Output the [x, y] coordinate of the center of the cell containing the given text.  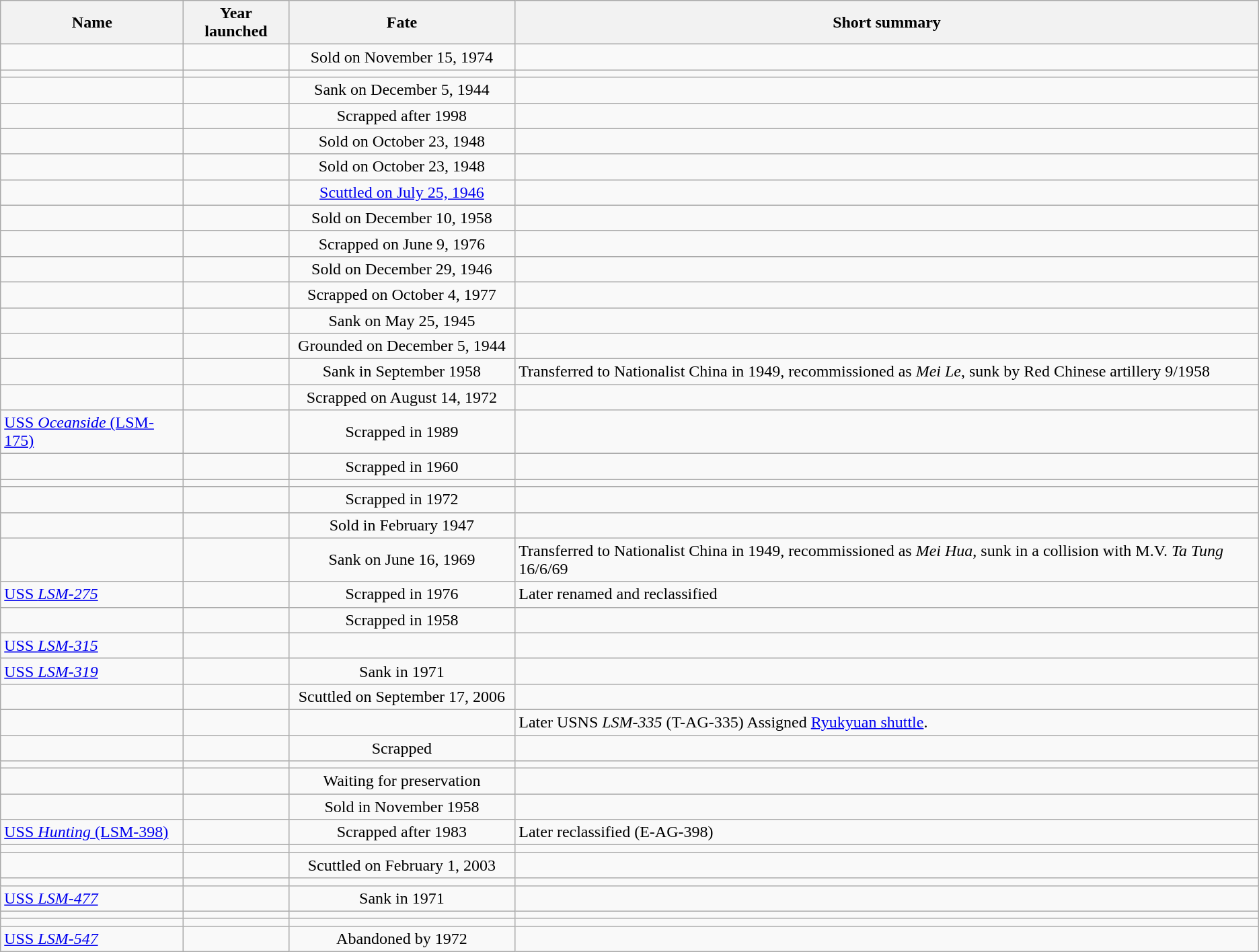
Transferred to Nationalist China in 1949, recommissioned as Mei Le, sunk by Red Chinese artillery 9/1958 [887, 372]
Later renamed and reclassified [887, 594]
USS LSM-275 [92, 594]
Sold on November 15, 1974 [402, 57]
USS LSM-319 [92, 671]
Scuttled on July 25, 1946 [402, 192]
Scuttled on February 1, 2003 [402, 865]
Scrapped in 1976 [402, 594]
Abandoned by 1972 [402, 939]
Sank on June 16, 1969 [402, 559]
Scrapped in 1958 [402, 620]
Scrapped after 1998 [402, 116]
USS Oceanside (LSM-175) [92, 432]
Fate [402, 23]
USS LSM-547 [92, 939]
USS Hunting (LSM-398) [92, 832]
Later USNS LSM-335 (T-AG-335) Assigned Ryukyuan shuttle. [887, 722]
Name [92, 23]
Waiting for preservation [402, 781]
Short summary [887, 23]
Sold in November 1958 [402, 807]
USS LSM-315 [92, 645]
Sold on December 29, 1946 [402, 269]
Scuttled on September 17, 2006 [402, 697]
Scrapped on August 14, 1972 [402, 397]
Grounded on December 5, 1944 [402, 346]
Sold in February 1947 [402, 525]
Scrapped in 1972 [402, 500]
Scrapped [402, 748]
Scrapped on October 4, 1977 [402, 294]
Year launched [236, 23]
Scrapped in 1960 [402, 467]
Scrapped in 1989 [402, 432]
Sank on December 5, 1944 [402, 90]
Sank on May 25, 1945 [402, 321]
Scrapped after 1983 [402, 832]
USS LSM-477 [92, 898]
Sank in September 1958 [402, 372]
Sold on December 10, 1958 [402, 218]
Transferred to Nationalist China in 1949, recommissioned as Mei Hua, sunk in a collision with M.V. Ta Tung 16/6/69 [887, 559]
Later reclassified (E-AG-398) [887, 832]
Scrapped on June 9, 1976 [402, 243]
